Identify which cell holds the provided text, then report its [x, y] central coordinate. 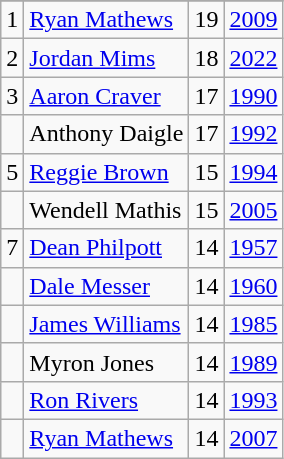
1990 [254, 96]
Reggie Brown [106, 172]
1 [12, 20]
1989 [254, 362]
Anthony Daigle [106, 134]
James Williams [106, 324]
2007 [254, 438]
1992 [254, 134]
Aaron Craver [106, 96]
Wendell Mathis [106, 210]
2 [12, 58]
Jordan Mims [106, 58]
2022 [254, 58]
1960 [254, 286]
7 [12, 248]
1994 [254, 172]
5 [12, 172]
19 [206, 20]
1957 [254, 248]
1993 [254, 400]
Dean Philpott [106, 248]
Myron Jones [106, 362]
3 [12, 96]
2005 [254, 210]
2009 [254, 20]
18 [206, 58]
Ron Rivers [106, 400]
1985 [254, 324]
Dale Messer [106, 286]
